Pinpoint the cell where the given text exists, returning its [X, Y] midpoint coordinate. 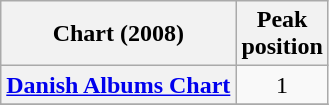
Peakposition [282, 34]
Danish Albums Chart [118, 85]
Chart (2008) [118, 34]
1 [282, 85]
